Scan for the cell matching the given text and deliver its (x, y) coordinate at center. 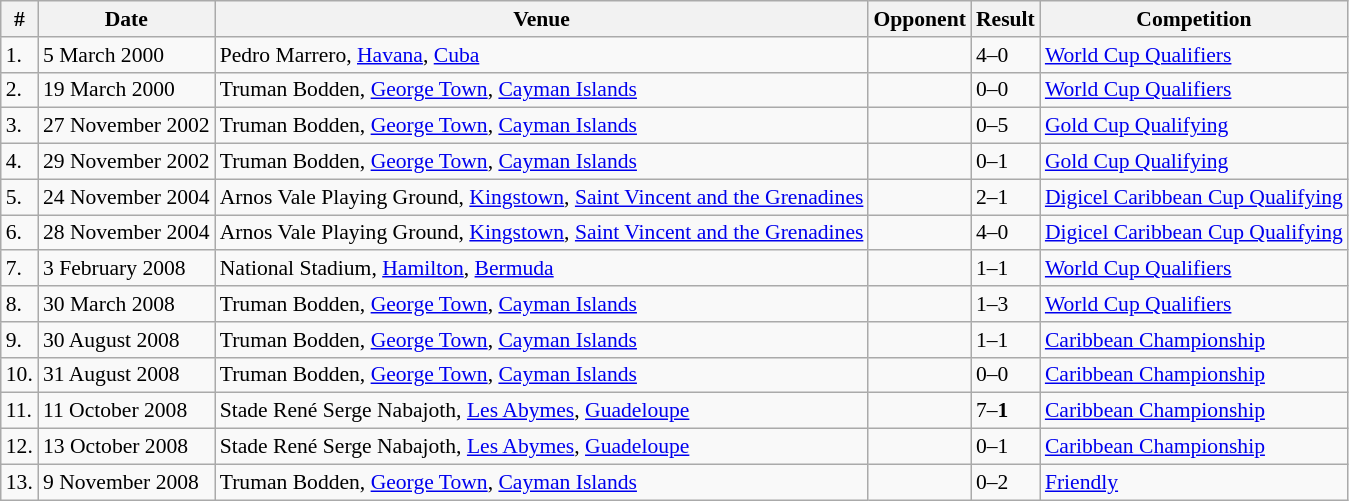
8. (20, 304)
# (20, 19)
Pedro Marrero, Havana, Cuba (542, 55)
7–1 (1006, 411)
9 November 2008 (126, 482)
0–2 (1006, 482)
6. (20, 233)
5 March 2000 (126, 55)
National Stadium, Hamilton, Bermuda (542, 269)
29 November 2002 (126, 162)
19 March 2000 (126, 90)
Date (126, 19)
Friendly (1194, 482)
30 March 2008 (126, 304)
1–3 (1006, 304)
Opponent (920, 19)
3. (20, 126)
4. (20, 162)
31 August 2008 (126, 375)
13. (20, 482)
30 August 2008 (126, 340)
10. (20, 375)
0–5 (1006, 126)
7. (20, 269)
13 October 2008 (126, 447)
Venue (542, 19)
Result (1006, 19)
11 October 2008 (126, 411)
Competition (1194, 19)
27 November 2002 (126, 126)
2. (20, 90)
1. (20, 55)
2–1 (1006, 197)
9. (20, 340)
12. (20, 447)
28 November 2004 (126, 233)
5. (20, 197)
3 February 2008 (126, 269)
11. (20, 411)
24 November 2004 (126, 197)
